Return the (x, y) coordinate for the center point of the cell that contains the specified text.  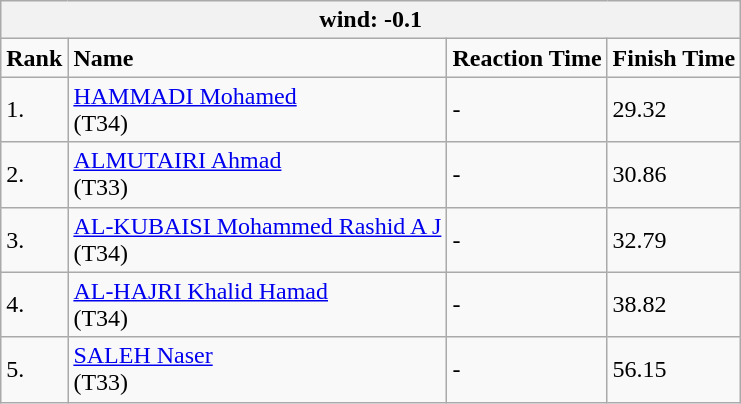
30.86 (674, 174)
38.82 (674, 304)
1. (34, 110)
AL-HAJRI Khalid Hamad(T34) (258, 304)
2. (34, 174)
AL-KUBAISI Mohammed Rashid A J(T34) (258, 240)
Finish Time (674, 58)
Reaction Time (527, 58)
32.79 (674, 240)
3. (34, 240)
Rank (34, 58)
ALMUTAIRI Ahmad(T33) (258, 174)
wind: -0.1 (371, 20)
5. (34, 370)
HAMMADI Mohamed(T34) (258, 110)
29.32 (674, 110)
4. (34, 304)
Name (258, 58)
56.15 (674, 370)
SALEH Naser(T33) (258, 370)
